Search for the cell housing the specified text and yield its [X, Y] center coordinate. 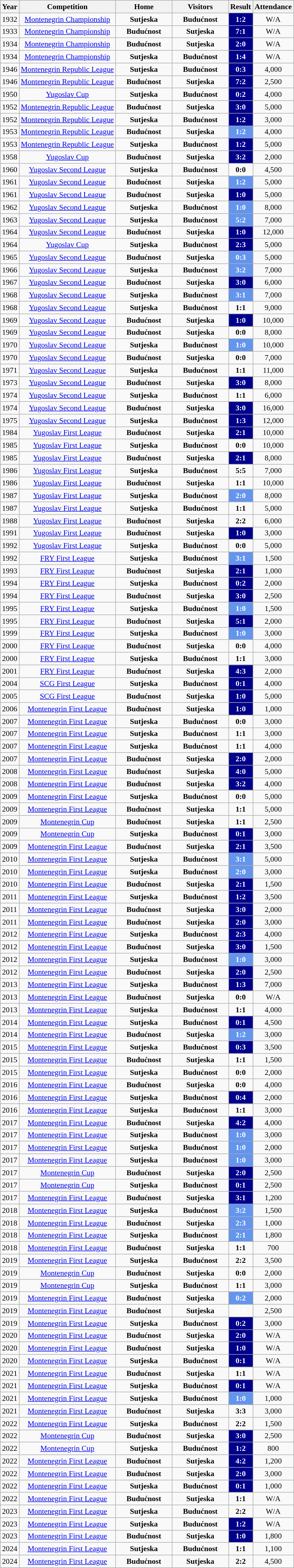
1999 [10, 634]
3:3 [240, 1411]
1933 [10, 32]
5:5 [240, 471]
1960 [10, 170]
0:4 [240, 1098]
1962 [10, 207]
Visitors [200, 7]
1971 [10, 370]
1932 [10, 19]
11,000 [273, 370]
16,000 [273, 408]
2001 [10, 671]
7:1 [240, 32]
5:1 [240, 621]
1975 [10, 421]
1950 [10, 95]
Result [240, 7]
2004 [10, 684]
4:3 [240, 671]
Competition [67, 7]
1,100 [273, 1549]
Year [10, 7]
1984 [10, 433]
2006 [10, 709]
2005 [10, 697]
1973 [10, 383]
1963 [10, 220]
800 [273, 1449]
1958 [10, 157]
700 [273, 1248]
1991 [10, 533]
1965 [10, 258]
1967 [10, 283]
Attendance [273, 7]
1988 [10, 521]
7:2 [240, 82]
1966 [10, 270]
9,000 [273, 308]
1993 [10, 571]
4:0 [240, 772]
5:2 [240, 220]
Home [144, 7]
